Search for the cell housing the specified text and yield its [x, y] center coordinate. 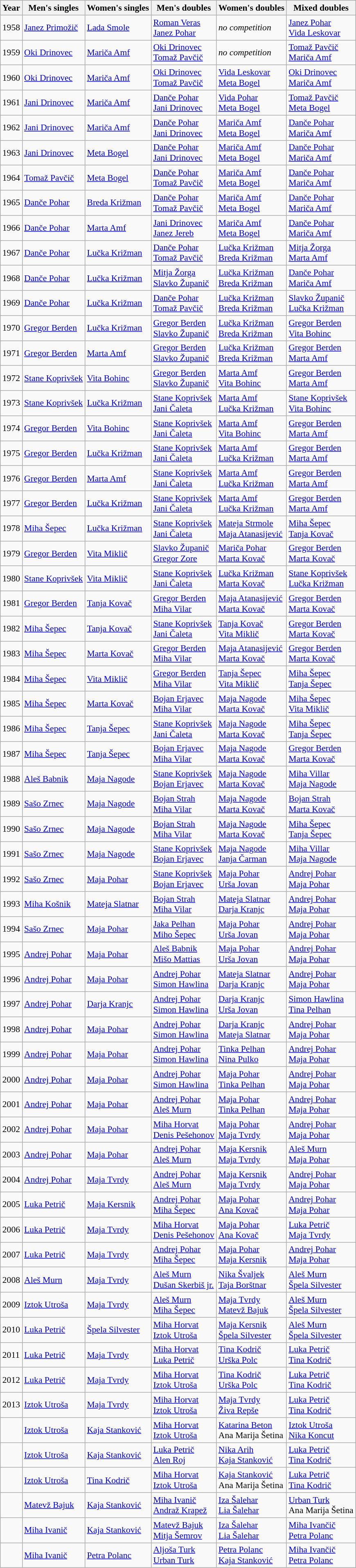
Tanja ŠepecVita Miklič [251, 678]
Lada Smole [118, 28]
Slavko ŽupaničLučka Križman [321, 303]
1999 [11, 1055]
Tinka PelhanNina Pulko [251, 1055]
Men's singles [53, 8]
Maja Kersnik [118, 1205]
Year [11, 8]
Špela Silvester [118, 1330]
Aleš Murn [53, 1280]
Mateja StrmoleMaja Atanasijević [251, 529]
1988 [11, 779]
1976 [11, 479]
2000 [11, 1079]
Urban TurkAna Marija Šetina [321, 1505]
1985 [11, 704]
1958 [11, 28]
Petra PolancKaja Stanković [251, 1555]
Oki DrinovecMariča Amf [321, 78]
Lučka KrižmanMarta Kovač [251, 579]
2013 [11, 1405]
1981 [11, 604]
Miha ŠepecTanja Kovač [321, 529]
Aljoša TurkUrban Turk [183, 1555]
1965 [11, 203]
1986 [11, 728]
Maja PoharMaja Tvrdy [251, 1129]
1966 [11, 228]
Tanja KovačVita Miklič [251, 629]
Darja Kranjc [118, 1005]
1996 [11, 979]
Maja PoharMaja Kersnik [251, 1255]
1993 [11, 904]
1978 [11, 529]
Luka PetričAlen Roj [183, 1455]
2006 [11, 1230]
1997 [11, 1005]
1970 [11, 328]
2009 [11, 1305]
Simon HawlinaTina Pelhan [321, 1005]
1990 [11, 829]
1983 [11, 654]
Miha HorvatLuka Petrič [183, 1355]
Maja KersnikŠpela Silvester [251, 1330]
Vida PoharMeta Bogel [251, 102]
Matevž BajukMitja Šemrov [183, 1530]
Slavko ŽupaničGregor Zore [183, 553]
Petra Polanc [118, 1555]
Women's doubles [251, 8]
1989 [11, 804]
1964 [11, 178]
1972 [11, 379]
1995 [11, 954]
2008 [11, 1280]
Luka PetričMaja Tvrdy [321, 1230]
1969 [11, 303]
Mixed doubles [321, 8]
Maja TvrdyMatevž Bajuk [251, 1305]
2011 [11, 1355]
Women's singles [118, 8]
1959 [11, 52]
Katarina BetonAna Marija Šetina [251, 1430]
Tina Kodrič [118, 1480]
Jani DrinovecJanez Jereb [183, 228]
1991 [11, 854]
1960 [11, 78]
1998 [11, 1029]
Janez Primožič [53, 28]
2003 [11, 1155]
Iztok UtrošaNika Koncut [321, 1430]
Mariča PoharMarta Kovač [251, 553]
1980 [11, 579]
2004 [11, 1180]
Maja TvrdyŽiva Repše [251, 1405]
1962 [11, 128]
1994 [11, 929]
1977 [11, 503]
1975 [11, 453]
Tomaž Pavčič [53, 178]
1984 [11, 678]
2002 [11, 1129]
Breda Križman [118, 203]
Aleš BabnikMišo Mattias [183, 954]
Aleš MurnDušan Skerbiš jr. [183, 1280]
Darja KranjcUrša Jovan [251, 1005]
Miha ŠepecVita Miklič [321, 704]
Nika ŠvaljekTaja Borštnar [251, 1280]
Maja NagodeJanja Čarman [251, 854]
1987 [11, 754]
1982 [11, 629]
1992 [11, 879]
Mateja Slatnar [118, 904]
Bojan StrahMarta Kovač [321, 804]
Nika ArihKaja Stanković [251, 1455]
Men's doubles [183, 8]
Aleš Babnik [53, 779]
1971 [11, 353]
Kaja StankovićAna Marija Šetina [251, 1480]
Darja KranjcMateja Slatnar [251, 1029]
1979 [11, 553]
Jaka PelhanMiho Šepec [183, 929]
Stane KoprivšekVita Bohinc [321, 403]
Matevž Bajuk [53, 1505]
2005 [11, 1205]
2001 [11, 1105]
2007 [11, 1255]
Tomaž PavčičMariča Amf [321, 52]
Mitja ŽorgaSlavko Županič [183, 278]
1974 [11, 429]
Miha IvaničAndraž Krapež [183, 1505]
2010 [11, 1330]
1963 [11, 152]
1973 [11, 403]
Vida LeskovarMeta Bogel [251, 78]
Janez PoharVida Leskovar [321, 28]
Stane KoprivšekLučka Križman [321, 579]
2012 [11, 1380]
Tomaž PavčičMeta Bogel [321, 102]
1967 [11, 253]
Aleš MurnMiha Šepec [183, 1305]
Miha Košnik [53, 904]
1961 [11, 102]
Mitja ŽorgaMarta Amf [321, 253]
Roman VerasJanez Pohar [183, 28]
Aleš MurnMaja Pohar [321, 1155]
1968 [11, 278]
Gregor BerdenVita Bohinc [321, 328]
